Find where the given text appears and provide that cell's center as [X, Y] coordinate. 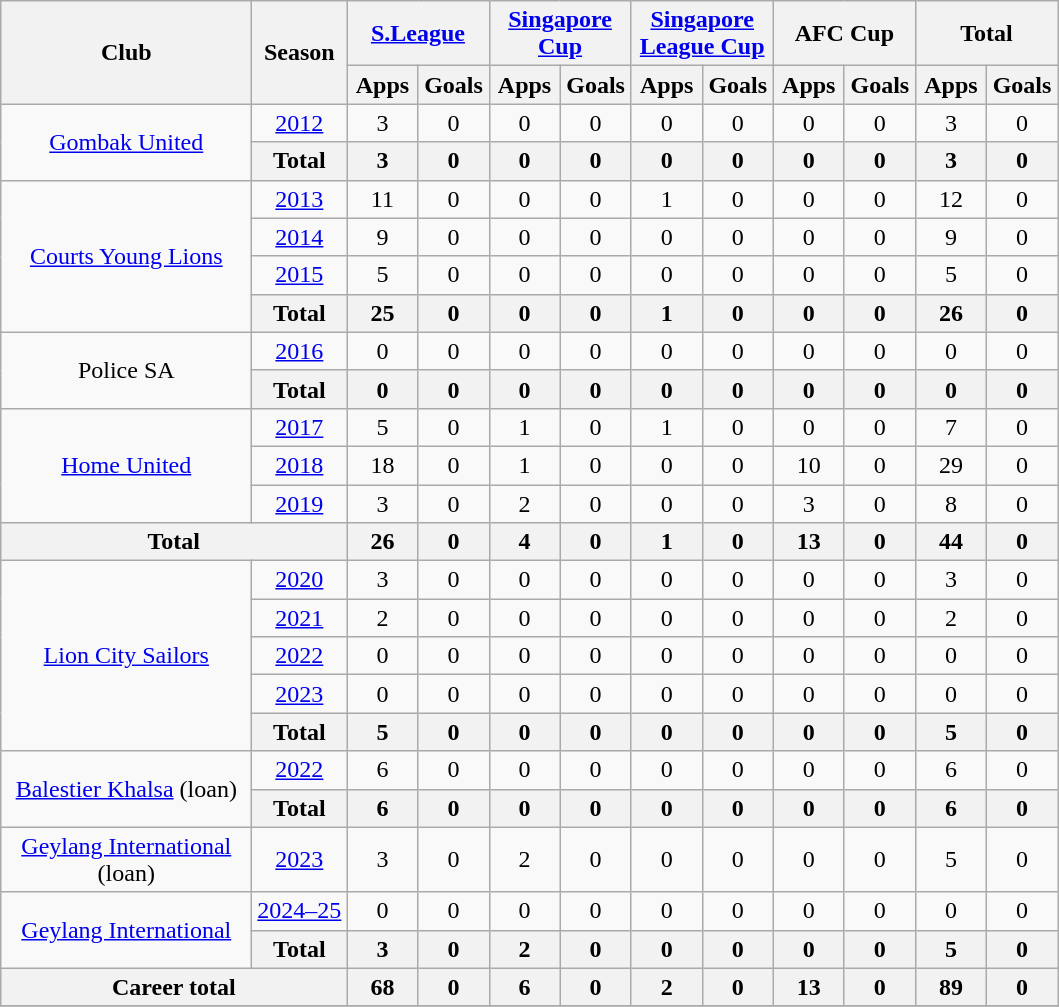
89 [950, 987]
18 [382, 465]
SingaporeLeague Cup [702, 34]
12 [950, 199]
2014 [300, 237]
29 [950, 465]
Career total [174, 987]
2019 [300, 503]
Police SA [126, 370]
2024–25 [300, 911]
8 [950, 503]
Singapore Cup [560, 34]
AFC Cup [844, 34]
2020 [300, 580]
Balestier Khalsa (loan) [126, 789]
2017 [300, 427]
2012 [300, 123]
2021 [300, 618]
Geylang International (loan) [126, 860]
Courts Young Lions [126, 256]
Home United [126, 465]
2013 [300, 199]
7 [950, 427]
4 [524, 542]
10 [808, 465]
2018 [300, 465]
S.League [418, 34]
2016 [300, 351]
2015 [300, 275]
Geylang International [126, 930]
Club [126, 52]
25 [382, 313]
Lion City Sailors [126, 656]
11 [382, 199]
Gombak United [126, 142]
44 [950, 542]
Season [300, 52]
68 [382, 987]
